Capture the cell that displays the provided text and extract its [X, Y] central coordinate. 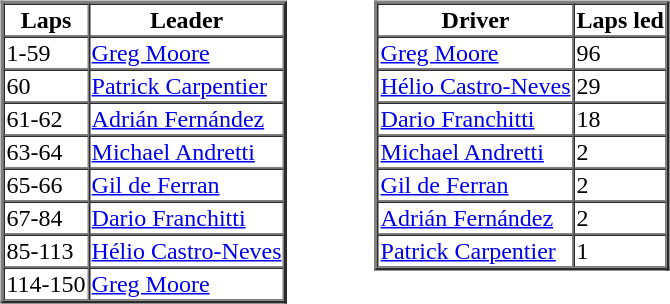
Laps [46, 20]
1 [620, 250]
61-62 [46, 118]
29 [620, 86]
18 [620, 118]
Leader [187, 20]
65-66 [46, 184]
60 [46, 86]
Driver [476, 20]
67-84 [46, 218]
Laps led [620, 20]
63-64 [46, 152]
96 [620, 52]
114-150 [46, 284]
1-59 [46, 52]
85-113 [46, 250]
